Provide the (X, Y) coordinate of the cell's center where the given text is located.  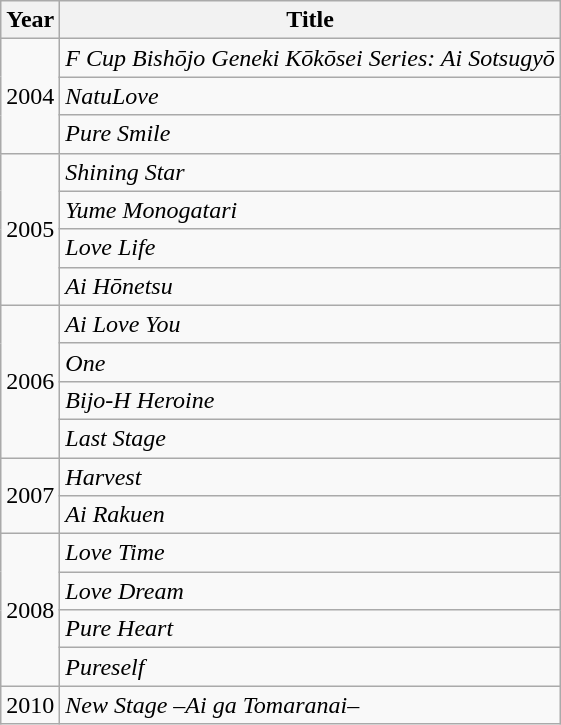
Bijo-H Heroine (310, 400)
Shining Star (310, 172)
Pure Heart (310, 629)
Harvest (310, 477)
2006 (30, 381)
NatuLove (310, 96)
2004 (30, 96)
2010 (30, 705)
Last Stage (310, 438)
2007 (30, 496)
Ai Rakuen (310, 515)
New Stage –Ai ga Tomaranai– (310, 705)
Love Time (310, 553)
Year (30, 20)
Yume Monogatari (310, 210)
Pureself (310, 667)
2008 (30, 610)
One (310, 362)
Love Life (310, 248)
Ai Hōnetsu (310, 286)
F Cup Bishōjo Geneki Kōkōsei Series: Ai Sotsugyō (310, 58)
Ai Love You (310, 324)
Title (310, 20)
Love Dream (310, 591)
2005 (30, 229)
Pure Smile (310, 134)
